Return the [X, Y] coordinate for the center point of the cell that contains the specified text.  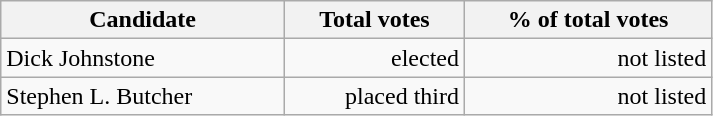
elected [374, 58]
Dick Johnstone [143, 58]
Candidate [143, 20]
Total votes [374, 20]
Stephen L. Butcher [143, 96]
% of total votes [588, 20]
placed third [374, 96]
